From the cell containing the given text, extract its center point as [X, Y] coordinate. 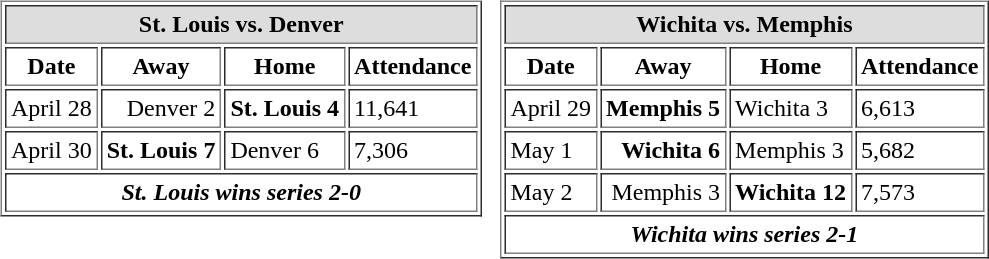
7,573 [920, 192]
Wichita 6 [663, 150]
Wichita vs. Memphis [744, 24]
April 30 [52, 150]
Wichita 12 [790, 192]
Denver 2 [162, 108]
Wichita 3 [790, 108]
Memphis 5 [663, 108]
7,306 [412, 150]
11,641 [412, 108]
5,682 [920, 150]
May 2 [550, 192]
6,613 [920, 108]
St. Louis wins series 2-0 [241, 192]
May 1 [550, 150]
Wichita wins series 2-1 [744, 234]
St. Louis vs. Denver [241, 24]
April 29 [550, 108]
St. Louis 4 [284, 108]
April 28 [52, 108]
St. Louis 7 [162, 150]
Denver 6 [284, 150]
